Detect which cell encompasses the target text, then output its (X, Y) center coordinate. 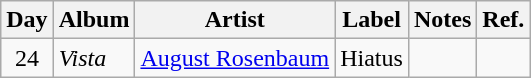
Vista (94, 58)
Notes (442, 20)
Hiatus (372, 58)
Ref. (504, 20)
Album (94, 20)
Label (372, 20)
24 (27, 58)
Artist (235, 20)
August Rosenbaum (235, 58)
Day (27, 20)
